Pinpoint the cell where the given text exists, returning its [x, y] midpoint coordinate. 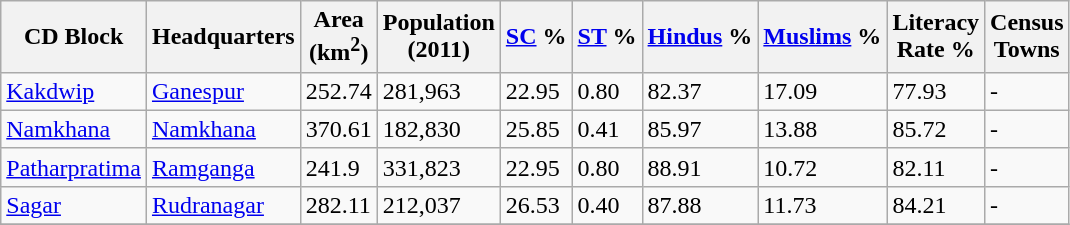
331,823 [438, 167]
Ramganga [223, 167]
82.11 [936, 167]
85.97 [700, 129]
241.9 [338, 167]
182,830 [438, 129]
10.72 [822, 167]
SC % [536, 37]
Literacy Rate % [936, 37]
Population(2011) [438, 37]
25.85 [536, 129]
82.37 [700, 91]
Kakdwip [74, 91]
370.61 [338, 129]
CensusTowns [1027, 37]
87.88 [700, 205]
26.53 [536, 205]
252.74 [338, 91]
85.72 [936, 129]
0.40 [607, 205]
17.09 [822, 91]
ST % [607, 37]
Headquarters [223, 37]
77.93 [936, 91]
11.73 [822, 205]
Area(km2) [338, 37]
Muslims % [822, 37]
Patharpratima [74, 167]
Hindus % [700, 37]
88.91 [700, 167]
Rudranagar [223, 205]
212,037 [438, 205]
84.21 [936, 205]
282.11 [338, 205]
0.41 [607, 129]
13.88 [822, 129]
Sagar [74, 205]
281,963 [438, 91]
CD Block [74, 37]
Ganespur [223, 91]
